For the text-containing cell, return its midpoint in [X, Y] coordinate format. 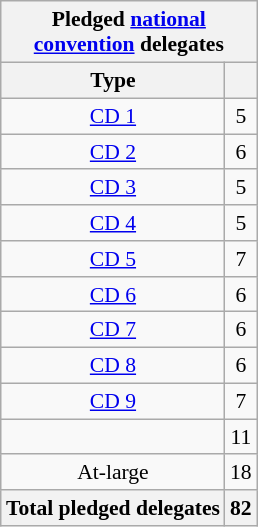
At-large [113, 472]
11 [241, 437]
CD 6 [113, 294]
82 [241, 508]
CD 7 [113, 330]
Pledged nationalconvention delegates [129, 32]
CD 1 [113, 116]
CD 3 [113, 187]
CD 4 [113, 223]
CD 8 [113, 365]
Type [113, 80]
CD 5 [113, 259]
18 [241, 472]
CD 2 [113, 152]
Total pledged delegates [113, 508]
CD 9 [113, 401]
